Determine the [X, Y] coordinate at the center of the cell enclosing the given text.  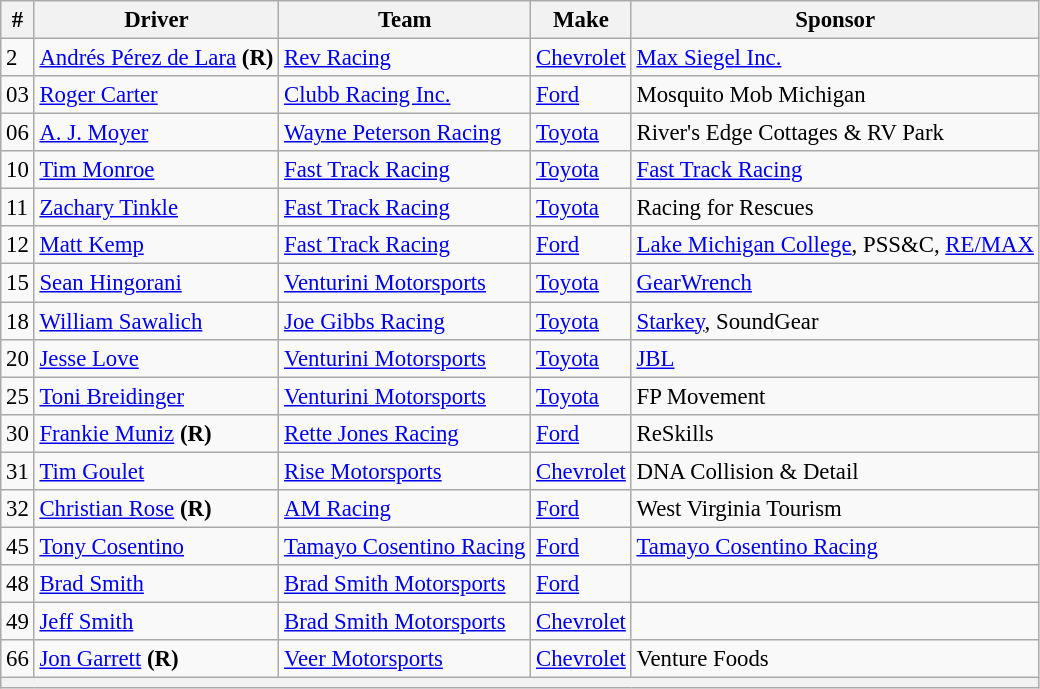
Veer Motorsports [405, 659]
Venture Foods [835, 659]
Rev Racing [405, 58]
Joe Gibbs Racing [405, 321]
12 [18, 245]
A. J. Moyer [156, 133]
Driver [156, 20]
William Sawalich [156, 321]
Christian Rose (R) [156, 509]
Starkey, SoundGear [835, 321]
11 [18, 208]
49 [18, 621]
2 [18, 58]
18 [18, 321]
Clubb Racing Inc. [405, 95]
Jon Garrett (R) [156, 659]
West Virginia Tourism [835, 509]
Tim Goulet [156, 471]
Jeff Smith [156, 621]
Racing for Rescues [835, 208]
Andrés Pérez de Lara (R) [156, 58]
Matt Kemp [156, 245]
Tony Cosentino [156, 546]
Roger Carter [156, 95]
Team [405, 20]
DNA Collision & Detail [835, 471]
06 [18, 133]
25 [18, 396]
Wayne Peterson Racing [405, 133]
48 [18, 584]
Tim Monroe [156, 170]
32 [18, 509]
Sponsor [835, 20]
GearWrench [835, 283]
Zachary Tinkle [156, 208]
JBL [835, 358]
Jesse Love [156, 358]
45 [18, 546]
FP Movement [835, 396]
10 [18, 170]
Toni Breidinger [156, 396]
# [18, 20]
ReSkills [835, 433]
Max Siegel Inc. [835, 58]
Brad Smith [156, 584]
Frankie Muniz (R) [156, 433]
River's Edge Cottages & RV Park [835, 133]
20 [18, 358]
31 [18, 471]
Rette Jones Racing [405, 433]
Lake Michigan College, PSS&C, RE/MAX [835, 245]
Make [581, 20]
Sean Hingorani [156, 283]
Mosquito Mob Michigan [835, 95]
03 [18, 95]
Rise Motorsports [405, 471]
AM Racing [405, 509]
30 [18, 433]
66 [18, 659]
15 [18, 283]
